Identify which cell holds the provided text, then report its (X, Y) central coordinate. 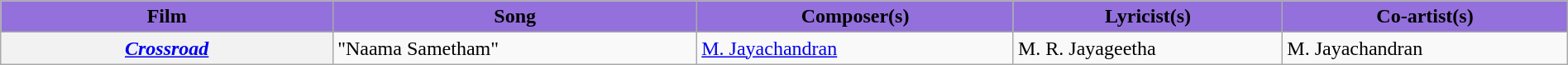
Composer(s) (855, 17)
"Naama Sametham" (515, 48)
M. R. Jayageetha (1148, 48)
Co-artist(s) (1425, 17)
Song (515, 17)
Film (167, 17)
Lyricist(s) (1148, 17)
Crossroad (167, 48)
